Return (x, y) of the center of cell containing provided text 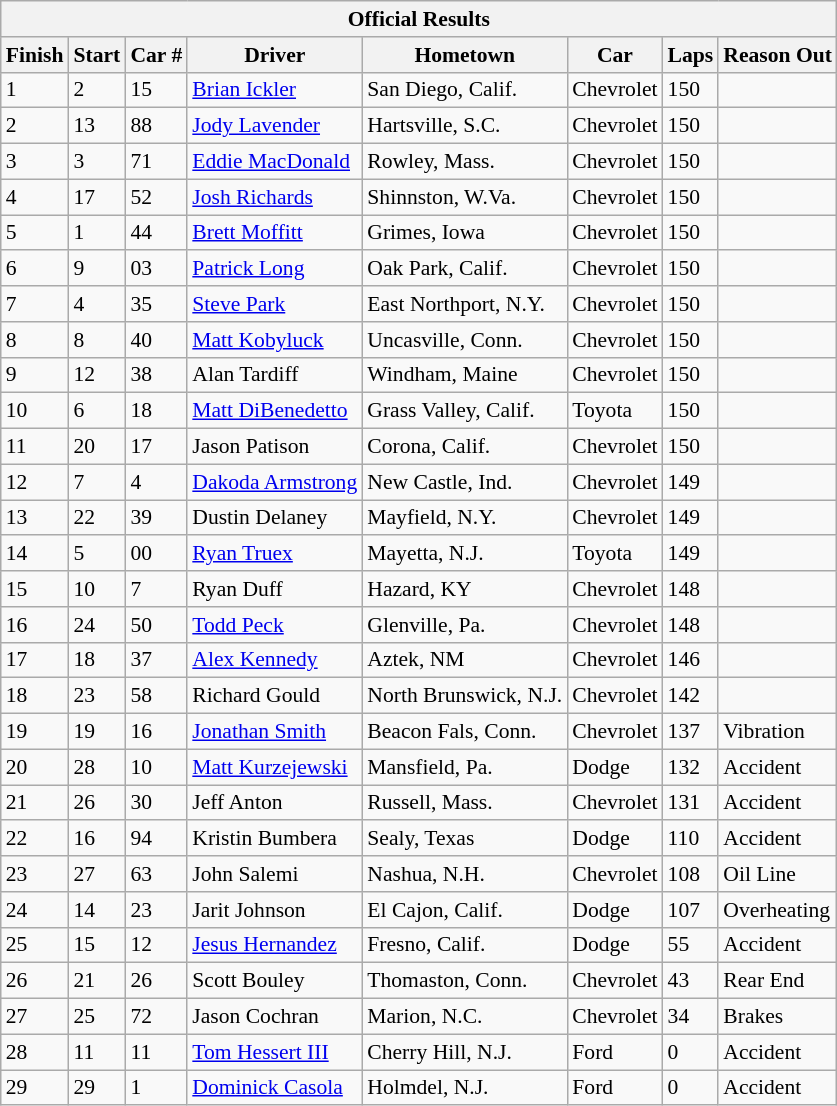
137 (691, 732)
Matt DiBenedetto (274, 411)
38 (156, 375)
35 (156, 304)
Windham, Maine (464, 375)
Rowley, Mass. (464, 162)
Oak Park, Calif. (464, 269)
Matt Kobyluck (274, 340)
Aztek, NM (464, 660)
Laps (691, 55)
San Diego, Calif. (464, 90)
Hometown (464, 55)
Brian Ickler (274, 90)
Matt Kurzejewski (274, 767)
37 (156, 660)
Scott Bouley (274, 981)
Richard Gould (274, 696)
52 (156, 197)
88 (156, 126)
Hazard, KY (464, 589)
Uncasville, Conn. (464, 340)
44 (156, 233)
58 (156, 696)
110 (691, 839)
Ryan Truex (274, 554)
Grimes, Iowa (464, 233)
Dominick Casola (274, 1088)
00 (156, 554)
107 (691, 910)
Brett Moffitt (274, 233)
Rear End (778, 981)
Jarit Johnson (274, 910)
30 (156, 803)
03 (156, 269)
94 (156, 839)
108 (691, 874)
North Brunswick, N.J. (464, 696)
Russell, Mass. (464, 803)
Ryan Duff (274, 589)
Mayfield, N.Y. (464, 518)
Finish (35, 55)
Eddie MacDonald (274, 162)
Mansfield, Pa. (464, 767)
Todd Peck (274, 625)
Fresno, Calif. (464, 945)
Cherry Hill, N.J. (464, 1052)
Start (96, 55)
Jason Patison (274, 447)
Jeff Anton (274, 803)
Jody Lavender (274, 126)
Grass Valley, Calif. (464, 411)
Tom Hessert III (274, 1052)
Steve Park (274, 304)
72 (156, 1017)
John Salemi (274, 874)
Car (614, 55)
Vibration (778, 732)
New Castle, Ind. (464, 482)
50 (156, 625)
Jason Cochran (274, 1017)
131 (691, 803)
El Cajon, Calif. (464, 910)
146 (691, 660)
Official Results (419, 19)
Dustin Delaney (274, 518)
Jonathan Smith (274, 732)
Brakes (778, 1017)
Reason Out (778, 55)
39 (156, 518)
63 (156, 874)
Overheating (778, 910)
East Northport, N.Y. (464, 304)
40 (156, 340)
Driver (274, 55)
Hartsville, S.C. (464, 126)
Holmdel, N.J. (464, 1088)
142 (691, 696)
Sealy, Texas (464, 839)
Thomaston, Conn. (464, 981)
34 (691, 1017)
Corona, Calif. (464, 447)
Nashua, N.H. (464, 874)
Alan Tardiff (274, 375)
Glenville, Pa. (464, 625)
Oil Line (778, 874)
71 (156, 162)
Alex Kennedy (274, 660)
Dakoda Armstrong (274, 482)
Kristin Bumbera (274, 839)
Josh Richards (274, 197)
Beacon Fals, Conn. (464, 732)
Car # (156, 55)
55 (691, 945)
43 (691, 981)
132 (691, 767)
Patrick Long (274, 269)
Marion, N.C. (464, 1017)
Jesus Hernandez (274, 945)
Mayetta, N.J. (464, 554)
Shinnston, W.Va. (464, 197)
